Determine the [x, y] coordinate at the center of the cell enclosing the given text.  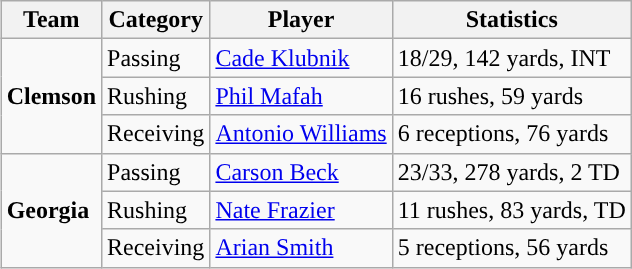
Player [301, 20]
Nate Frazier [301, 210]
Phil Mafah [301, 96]
Statistics [512, 20]
6 receptions, 76 yards [512, 134]
Georgia [51, 210]
Antonio Williams [301, 134]
Category [156, 20]
11 rushes, 83 yards, TD [512, 210]
5 receptions, 56 yards [512, 248]
23/33, 278 yards, 2 TD [512, 172]
Cade Klubnik [301, 58]
Arian Smith [301, 248]
Team [51, 20]
Carson Beck [301, 172]
16 rushes, 59 yards [512, 96]
Clemson [51, 96]
18/29, 142 yards, INT [512, 58]
